Provide the (x, y) coordinate of the cell's center where the given text is located.  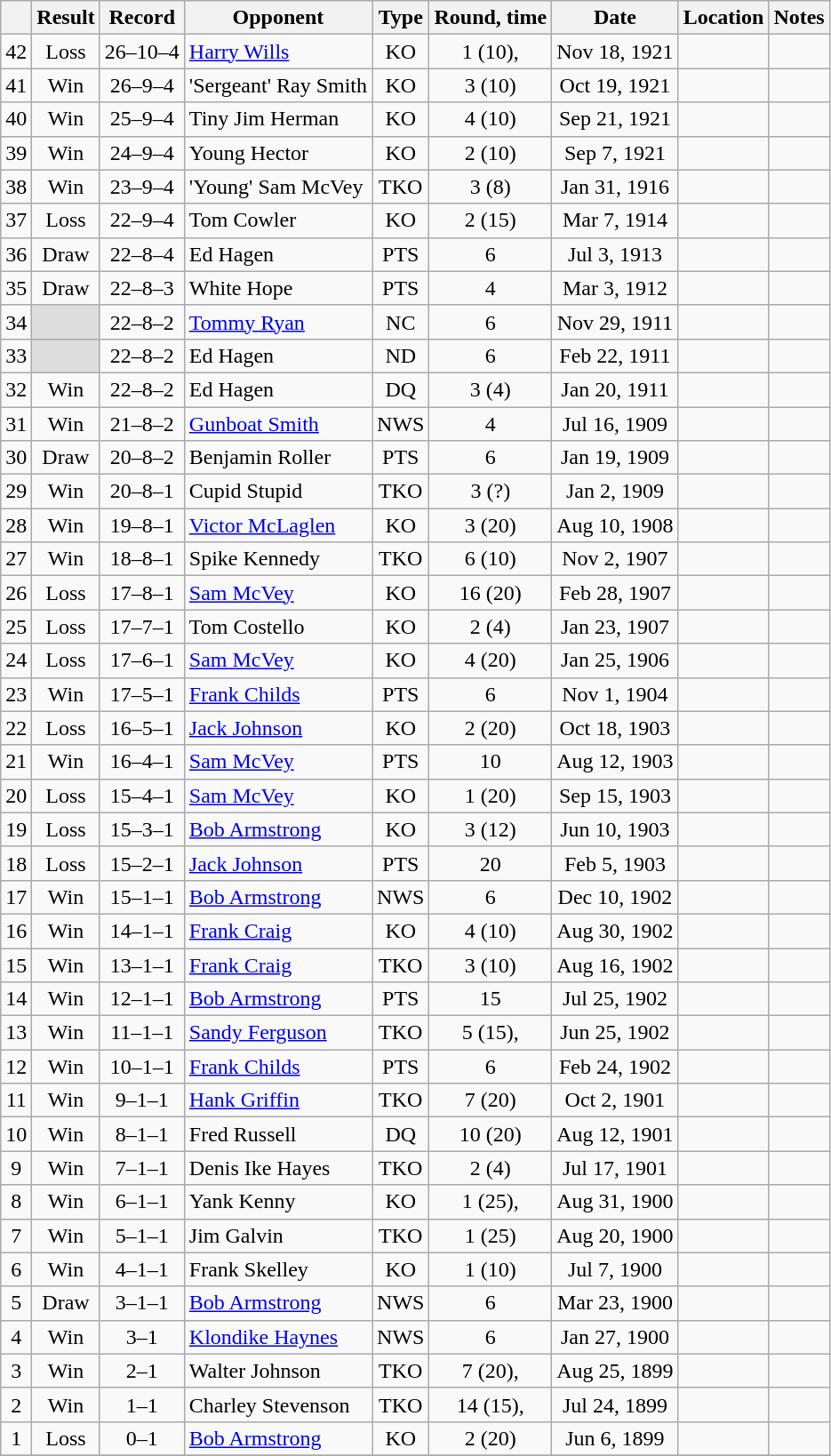
7 (16, 1236)
Jan 20, 1911 (615, 389)
Result (66, 18)
1 (20) (491, 796)
Jim Galvin (277, 1236)
Location (723, 18)
Jul 24, 1899 (615, 1404)
Victor McLaglen (277, 525)
Aug 30, 1902 (615, 931)
Oct 2, 1901 (615, 1100)
Nov 2, 1907 (615, 559)
23–9–4 (142, 187)
30 (16, 458)
Feb 28, 1907 (615, 593)
28 (16, 525)
Nov 1, 1904 (615, 694)
Jul 3, 1913 (615, 254)
16 (20) (491, 593)
26–9–4 (142, 85)
37 (16, 220)
25 (16, 627)
19 (16, 829)
Jun 25, 1902 (615, 1033)
Jul 16, 1909 (615, 424)
Tom Costello (277, 627)
7 (20), (491, 1371)
2 (16, 1404)
Aug 16, 1902 (615, 964)
Jul 17, 1901 (615, 1168)
Tommy Ryan (277, 322)
Gunboat Smith (277, 424)
22 (16, 728)
Oct 18, 1903 (615, 728)
38 (16, 187)
4–1–1 (142, 1269)
3–1 (142, 1337)
0–1 (142, 1438)
26 (16, 593)
3 (8) (491, 187)
Oct 19, 1921 (615, 85)
9 (16, 1168)
11–1–1 (142, 1033)
Sep 15, 1903 (615, 796)
3 (4) (491, 389)
Harry Wills (277, 52)
22–8–3 (142, 288)
2 (10) (491, 153)
1 (10), (491, 52)
11 (16, 1100)
39 (16, 153)
Mar 3, 1912 (615, 288)
Jun 6, 1899 (615, 1438)
13 (16, 1033)
17–6–1 (142, 660)
34 (16, 322)
3 (20) (491, 525)
16 (16, 931)
3 (?) (491, 492)
Date (615, 18)
40 (16, 119)
24–9–4 (142, 153)
21 (16, 762)
8 (16, 1202)
1 (10) (491, 1269)
4 (20) (491, 660)
Aug 10, 1908 (615, 525)
Feb 24, 1902 (615, 1067)
12 (16, 1067)
35 (16, 288)
6–1–1 (142, 1202)
Dec 10, 1902 (615, 897)
Nov 18, 1921 (615, 52)
16–4–1 (142, 762)
32 (16, 389)
Frank Skelley (277, 1269)
Jun 10, 1903 (615, 829)
Tom Cowler (277, 220)
Benjamin Roller (277, 458)
6 (10) (491, 559)
Yank Kenny (277, 1202)
2–1 (142, 1371)
9–1–1 (142, 1100)
Charley Stevenson (277, 1404)
21–8–2 (142, 424)
27 (16, 559)
Klondike Haynes (277, 1337)
Cupid Stupid (277, 492)
Walter Johnson (277, 1371)
16–5–1 (142, 728)
Jul 25, 1902 (615, 999)
1–1 (142, 1404)
ND (401, 356)
Notes (799, 18)
22–8–4 (142, 254)
Feb 22, 1911 (615, 356)
15–4–1 (142, 796)
15–1–1 (142, 897)
Record (142, 18)
12–1–1 (142, 999)
Jan 25, 1906 (615, 660)
NC (401, 322)
14 (16, 999)
Aug 12, 1901 (615, 1134)
Type (401, 18)
Jan 27, 1900 (615, 1337)
Round, time (491, 18)
Jan 2, 1909 (615, 492)
14–1–1 (142, 931)
33 (16, 356)
23 (16, 694)
8–1–1 (142, 1134)
20–8–2 (142, 458)
Jan 31, 1916 (615, 187)
Opponent (277, 18)
Hank Griffin (277, 1100)
Spike Kennedy (277, 559)
Jan 19, 1909 (615, 458)
5–1–1 (142, 1236)
3–1–1 (142, 1303)
17–7–1 (142, 627)
29 (16, 492)
17 (16, 897)
15–2–1 (142, 863)
24 (16, 660)
36 (16, 254)
Tiny Jim Herman (277, 119)
Mar 23, 1900 (615, 1303)
2 (15) (491, 220)
3 (16, 1371)
Young Hector (277, 153)
Feb 5, 1903 (615, 863)
26–10–4 (142, 52)
Sandy Ferguson (277, 1033)
18 (16, 863)
10 (20) (491, 1134)
14 (15), (491, 1404)
20–8–1 (142, 492)
Nov 29, 1911 (615, 322)
Denis Ike Hayes (277, 1168)
Fred Russell (277, 1134)
19–8–1 (142, 525)
10–1–1 (142, 1067)
3 (12) (491, 829)
7 (20) (491, 1100)
White Hope (277, 288)
Aug 25, 1899 (615, 1371)
1 (25) (491, 1236)
Mar 7, 1914 (615, 220)
Aug 20, 1900 (615, 1236)
5 (15), (491, 1033)
25–9–4 (142, 119)
'Sergeant' Ray Smith (277, 85)
1 (16, 1438)
1 (25), (491, 1202)
Aug 12, 1903 (615, 762)
42 (16, 52)
15–3–1 (142, 829)
5 (16, 1303)
22–9–4 (142, 220)
41 (16, 85)
Sep 21, 1921 (615, 119)
17–8–1 (142, 593)
Jan 23, 1907 (615, 627)
31 (16, 424)
17–5–1 (142, 694)
Sep 7, 1921 (615, 153)
18–8–1 (142, 559)
13–1–1 (142, 964)
7–1–1 (142, 1168)
Jul 7, 1900 (615, 1269)
Aug 31, 1900 (615, 1202)
'Young' Sam McVey (277, 187)
